Capture the cell that displays the provided text and extract its (X, Y) central coordinate. 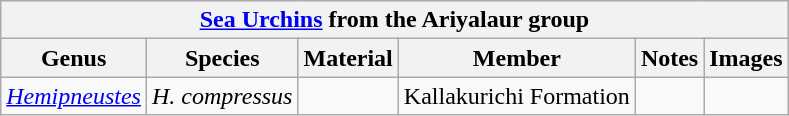
H. compressus (222, 96)
Member (516, 58)
Genus (74, 58)
Hemipneustes (74, 96)
Material (348, 58)
Sea Urchins from the Ariyalaur group (394, 20)
Species (222, 58)
Notes (669, 58)
Kallakurichi Formation (516, 96)
Images (746, 58)
